Locate the cell with the specified text and output its [X, Y] center coordinate. 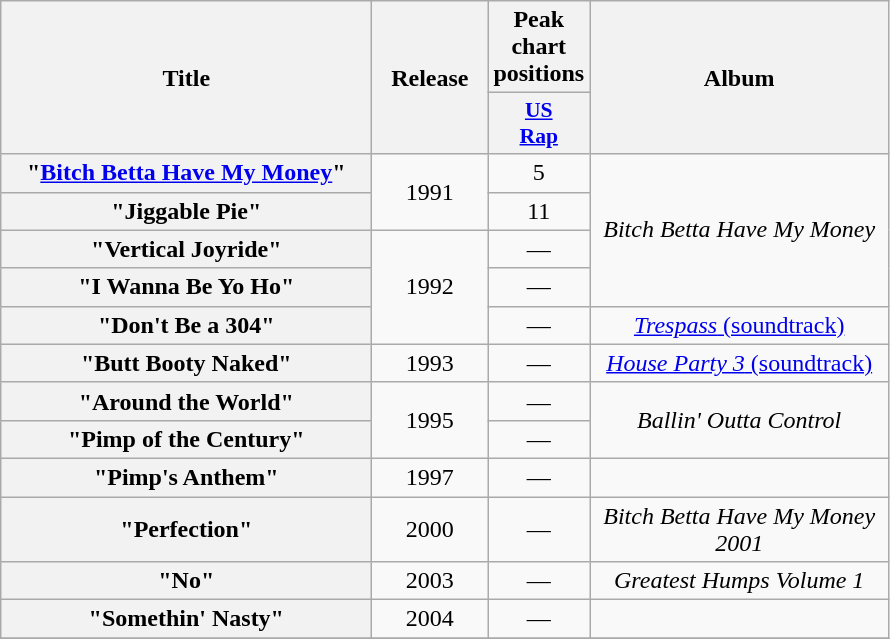
Trespass (soundtrack) [740, 325]
"Butt Booty Naked" [186, 363]
USRap [539, 124]
"Pimp of the Century" [186, 439]
"Perfection" [186, 528]
"Don't Be a 304" [186, 325]
Release [430, 78]
1993 [430, 363]
"I Wanna Be Yo Ho" [186, 287]
House Party 3 (soundtrack) [740, 363]
1995 [430, 420]
Ballin' Outta Control [740, 420]
Bitch Betta Have My Money [740, 230]
"Vertical Joyride" [186, 249]
"Around the World" [186, 401]
11 [539, 211]
1992 [430, 287]
"Somethin' Nasty" [186, 619]
1991 [430, 192]
2004 [430, 619]
"No" [186, 581]
"Bitch Betta Have My Money" [186, 173]
Title [186, 78]
2000 [430, 528]
5 [539, 173]
"Pimp's Anthem" [186, 477]
Album [740, 78]
Peak chart positions [539, 47]
2003 [430, 581]
1997 [430, 477]
"Jiggable Pie" [186, 211]
Greatest Humps Volume 1 [740, 581]
Bitch Betta Have My Money 2001 [740, 528]
